Provide the [X, Y] coordinate of the cell's center where the given text is located.  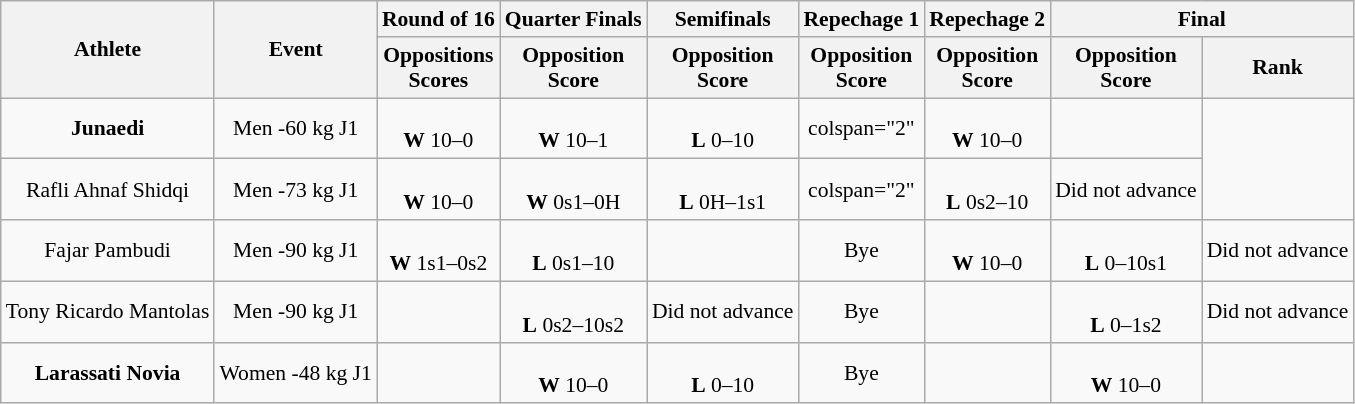
Rafli Ahnaf Shidqi [108, 190]
L 0–1s2 [1126, 312]
W 1s1–0s2 [438, 250]
Men -60 kg J1 [295, 128]
L 0s2–10s2 [574, 312]
L 0s1–10 [574, 250]
Event [295, 50]
Larassati Novia [108, 372]
Round of 16 [438, 19]
W 10–1 [574, 128]
Final [1202, 19]
L 0s2–10 [987, 190]
Women -48 kg J1 [295, 372]
Semifinals [723, 19]
Fajar Pambudi [108, 250]
Quarter Finals [574, 19]
L 0H–1s1 [723, 190]
Men -73 kg J1 [295, 190]
OppositionsScores [438, 68]
Tony Ricardo Mantolas [108, 312]
Athlete [108, 50]
Junaedi [108, 128]
Repechage 1 [861, 19]
Rank [1278, 68]
W 0s1–0H [574, 190]
L 0–10s1 [1126, 250]
Repechage 2 [987, 19]
